Provide the [x, y] coordinate of the cell's center where the given text is located.  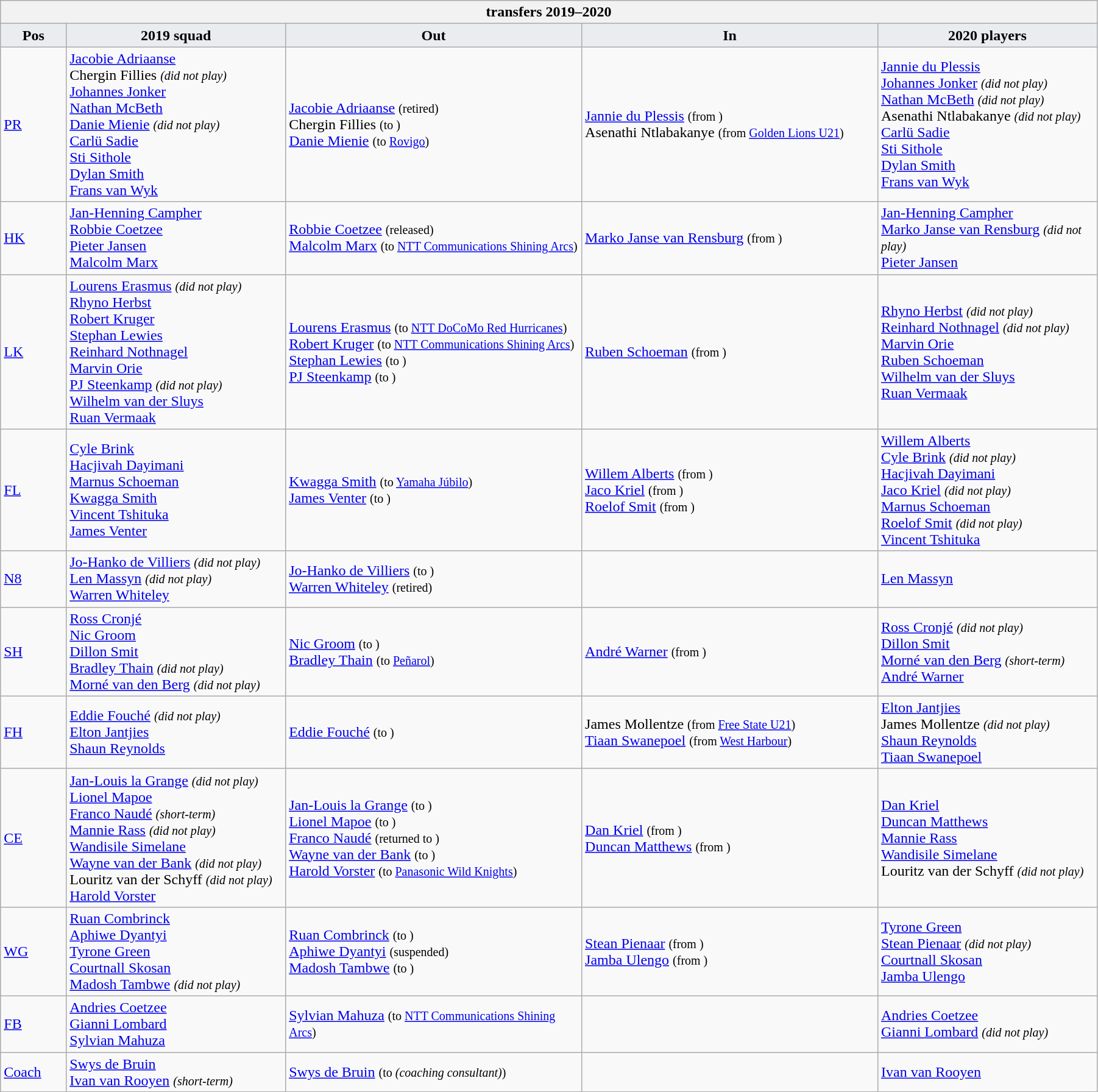
Willem Alberts (from ) Jaco Kriel (from ) Roelof Smit (from ) [730, 490]
2019 squad [176, 35]
Ross Cronjé Nic Groom Dillon Smit Bradley Thain (did not play) Morné van den Berg (did not play) [176, 651]
André Warner (from ) [730, 651]
Ross Cronjé (did not play) Dillon Smit Morné van den Berg (short-term) André Warner [987, 651]
Andries Coetzee Gianni Lombard (did not play) [987, 1024]
Ivan van Rooyen [987, 1071]
CE [34, 837]
Jannie du Plessis (from ) Asenathi Ntlabakanye (from Golden Lions U21) [730, 124]
Nic Groom (to ) Bradley Thain (to Peñarol) [434, 651]
Ruben Schoeman (from ) [730, 352]
Jan-Henning Campher Marko Janse van Rensburg (did not play) Pieter Jansen [987, 238]
Stean Pienaar (from ) Jamba Ulengo (from ) [730, 951]
Kwagga Smith (to Yamaha Júbilo) James Venter (to ) [434, 490]
Jo-Hanko de Villiers (to ) Warren Whiteley (retired) [434, 579]
James Mollentze (from Free State U21) Tiaan Swanepoel (from West Harbour) [730, 732]
Lourens Erasmus (to NTT DoCoMo Red Hurricanes) Robert Kruger (to NTT Communications Shining Arcs) Stephan Lewies (to ) PJ Steenkamp (to ) [434, 352]
Len Massyn [987, 579]
Eddie Fouché (did not play) Elton Jantjies Shaun Reynolds [176, 732]
Ruan Combrinck (to ) Aphiwe Dyantyi (suspended) Madosh Tambwe (to ) [434, 951]
WG [34, 951]
Ruan Combrinck Aphiwe Dyantyi Tyrone Green Courtnall Skosan Madosh Tambwe (did not play) [176, 951]
Andries Coetzee Gianni Lombard Sylvian Mahuza [176, 1024]
N8 [34, 579]
Rhyno Herbst (did not play) Reinhard Nothnagel (did not play) Marvin Orie Ruben Schoeman Wilhelm van der Sluys Ruan Vermaak [987, 352]
Eddie Fouché (to ) [434, 732]
Robbie Coetzee (released) Malcolm Marx (to NTT Communications Shining Arcs) [434, 238]
Jacobie Adriaanse (retired) Chergin Fillies (to ) Danie Mienie (to Rovigo) [434, 124]
FL [34, 490]
Out [434, 35]
Elton Jantjies James Mollentze (did not play) Shaun Reynolds Tiaan Swanepoel [987, 732]
Cyle Brink Hacjivah Dayimani Marnus Schoeman Kwagga Smith Vincent Tshituka James Venter [176, 490]
Dan Kriel Duncan Matthews Mannie Rass Wandisile Simelane Louritz van der Schyff (did not play) [987, 837]
Marko Janse van Rensburg (from ) [730, 238]
PR [34, 124]
FH [34, 732]
Dan Kriel (from ) Duncan Matthews (from ) [730, 837]
SH [34, 651]
Jo-Hanko de Villiers (did not play) Len Massyn (did not play) Warren Whiteley [176, 579]
FB [34, 1024]
HK [34, 238]
Jan-Henning Campher Robbie Coetzee Pieter Jansen Malcolm Marx [176, 238]
LK [34, 352]
Sylvian Mahuza (to NTT Communications Shining Arcs) [434, 1024]
In [730, 35]
Willem Alberts Cyle Brink (did not play) Hacjivah Dayimani Jaco Kriel (did not play) Marnus Schoeman Roelof Smit (did not play) Vincent Tshituka [987, 490]
2020 players [987, 35]
Pos [34, 35]
transfers 2019–2020 [549, 12]
Tyrone Green Stean Pienaar (did not play) Courtnall Skosan Jamba Ulengo [987, 951]
Swys de Bruin Ivan van Rooyen (short-term) [176, 1071]
Coach [34, 1071]
Jan-Louis la Grange (to ) Lionel Mapoe (to ) Franco Naudé (returned to ) Wayne van der Bank (to ) Harold Vorster (to Panasonic Wild Knights) [434, 837]
Swys de Bruin (to (coaching consultant)) [434, 1071]
